Output the [x, y] coordinate of the center of the cell containing the given text.  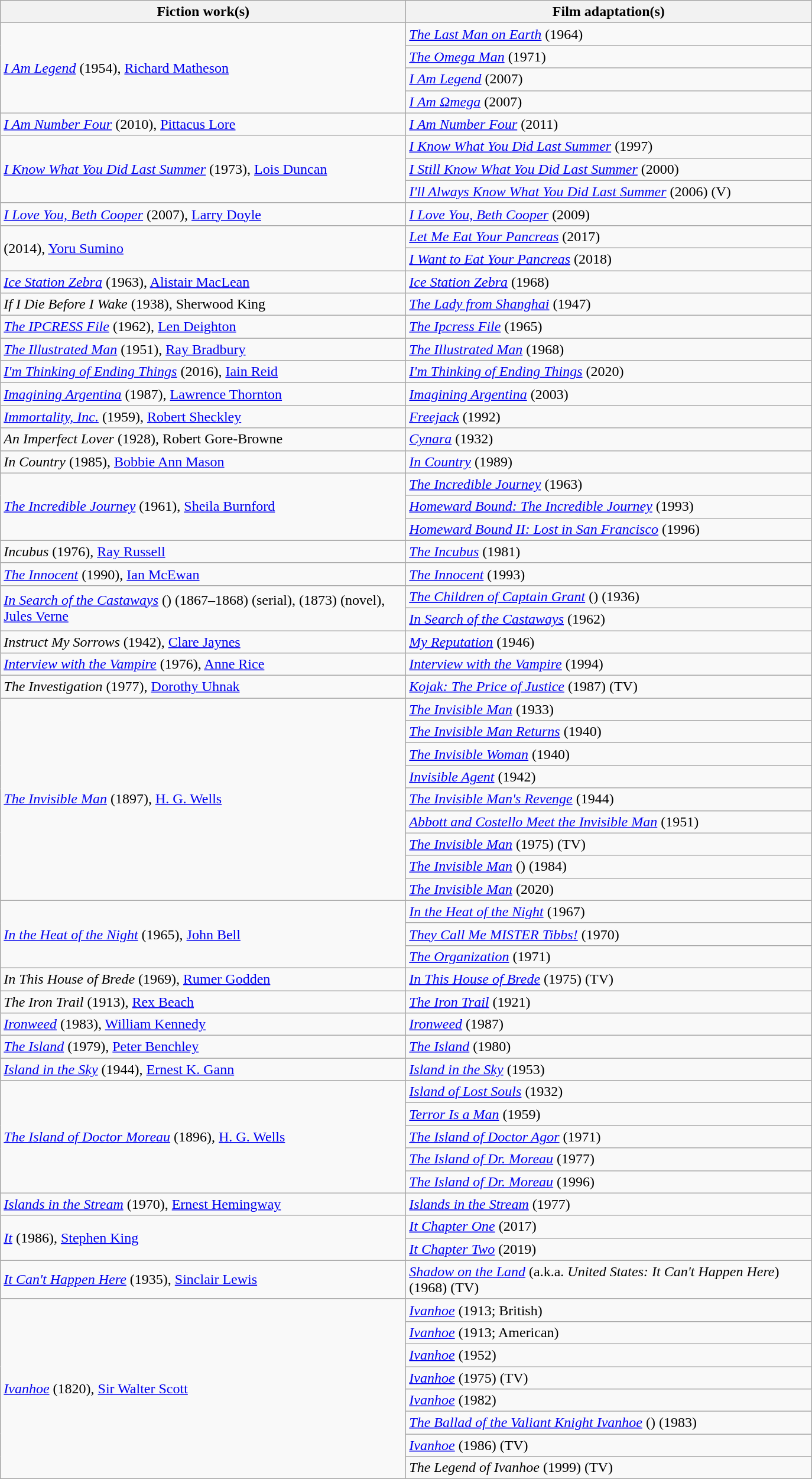
My Reputation (1946) [609, 641]
The Island of Doctor Agor (1971) [609, 1137]
Interview with the Vampire (1976), Anne Rice [203, 664]
The Illustrated Man (1951), Ray Bradbury [203, 349]
The Lady from Shanghai (1947) [609, 304]
The Ipcress File (1965) [609, 327]
In Country (1989) [609, 462]
In Search of the Castaways (1962) [609, 619]
Ice Station Zebra (1963), Alistair MacLean [203, 282]
Let Me Eat Your Pancreas (2017) [609, 236]
The Island of Doctor Moreau (1896), H. G. Wells [203, 1137]
An Imperfect Lover (1928), Robert Gore-Browne [203, 439]
The Illustrated Man (1968) [609, 349]
Incubus (1976), Ray Russell [203, 552]
Homeward Bound: The Incredible Journey (1993) [609, 507]
I'm Thinking of Ending Things (2016), Iain Reid [203, 372]
Film adaptation(s) [609, 12]
The IPCRESS File (1962), Len Deighton [203, 327]
I Love You, Beth Cooper (2007), Larry Doyle [203, 214]
I Still Know What You Did Last Summer (2000) [609, 169]
I Am Number Four (2010), Pittacus Lore [203, 124]
It Chapter One (2017) [609, 1227]
I Know What You Did Last Summer (1973), Lois Duncan [203, 169]
Imagining Argentina (1987), Lawrence Thornton [203, 394]
In the Heat of the Night (1965), John Bell [203, 934]
The Incredible Journey (1961), Sheila Burnford [203, 507]
Islands in the Stream (1977) [609, 1204]
Immortality, Inc. (1959), Robert Sheckley [203, 417]
In Search of the Castaways () (1867–1868) (serial), (1873) (novel), Jules Verne [203, 608]
I Am Legend (1954), Richard Matheson [203, 68]
Island in the Sky (1944), Ernest K. Gann [203, 1069]
Ivanhoe (1975) (TV) [609, 1378]
I Know What You Did Last Summer (1997) [609, 147]
The Invisible Man () (1984) [609, 867]
Imagining Argentina (2003) [609, 394]
I Am Number Four (2011) [609, 124]
I Want to Eat Your Pancreas (2018) [609, 259]
The Invisible Man Returns (1940) [609, 732]
I'm Thinking of Ending Things (2020) [609, 372]
It Can't Happen Here (1935), Sinclair Lewis [203, 1279]
The Island (1980) [609, 1047]
The Innocent (1990), Ian McEwan [203, 574]
Instruct My Sorrows (1942), Clare Jaynes [203, 641]
The Invisible Man (2020) [609, 889]
Freejack (1992) [609, 417]
If I Die Before I Wake (1938), Sherwood King [203, 304]
The Ballad of the Valiant Knight Ivanhoe () (1983) [609, 1423]
Terror Is a Man (1959) [609, 1114]
The Invisible Man (1975) (TV) [609, 844]
(2014), Yoru Sumino [203, 248]
Ironweed (1987) [609, 1024]
In the Heat of the Night (1967) [609, 912]
The Investigation (1977), Dorothy Uhnak [203, 687]
The Island of Dr. Moreau (1977) [609, 1159]
The Island of Dr. Moreau (1996) [609, 1182]
The Iron Trail (1921) [609, 1002]
The Innocent (1993) [609, 574]
Fiction work(s) [203, 12]
Homeward Bound II: Lost in San Francisco (1996) [609, 529]
In This House of Brede (1969), Rumer Godden [203, 979]
The Last Man on Earth (1964) [609, 34]
I Love You, Beth Cooper (2009) [609, 214]
Ivanhoe (1952) [609, 1355]
Shadow on the Land (a.k.a. United States: It Can't Happen Here) (1968) (TV) [609, 1279]
The Incredible Journey (1963) [609, 484]
Ivanhoe (1986) (TV) [609, 1445]
The Invisible Woman (1940) [609, 754]
The Incubus (1981) [609, 552]
Ivanhoe (1913; British) [609, 1310]
The Children of Captain Grant () (1936) [609, 596]
The Invisible Man's Revenge (1944) [609, 799]
It Chapter Two (2019) [609, 1249]
Island in the Sky (1953) [609, 1069]
It (1986), Stephen King [203, 1238]
Island of Lost Souls (1932) [609, 1092]
The Island (1979), Peter Benchley [203, 1047]
The Invisible Man (1933) [609, 709]
The Legend of Ivanhoe (1999) (TV) [609, 1468]
Ironweed (1983), William Kennedy [203, 1024]
The Organization (1971) [609, 956]
Kojak: The Price of Justice (1987) (TV) [609, 687]
They Call Me MISTER Tibbs! (1970) [609, 934]
In Country (1985), Bobbie Ann Mason [203, 462]
I'll Always Know What You Did Last Summer (2006) (V) [609, 192]
I Am Legend (2007) [609, 79]
I Am Ωmega (2007) [609, 102]
Interview with the Vampire (1994) [609, 664]
Ice Station Zebra (1968) [609, 282]
Invisible Agent (1942) [609, 777]
Ivanhoe (1820), Sir Walter Scott [203, 1389]
Cynara (1932) [609, 439]
Islands in the Stream (1970), Ernest Hemingway [203, 1204]
In This House of Brede (1975) (TV) [609, 979]
The Omega Man (1971) [609, 57]
The Invisible Man (1897), H. G. Wells [203, 799]
Abbott and Costello Meet the Invisible Man (1951) [609, 822]
Ivanhoe (1913; American) [609, 1332]
Ivanhoe (1982) [609, 1400]
The Iron Trail (1913), Rex Beach [203, 1002]
